Pinpoint the cell where the given text exists, returning its (X, Y) midpoint coordinate. 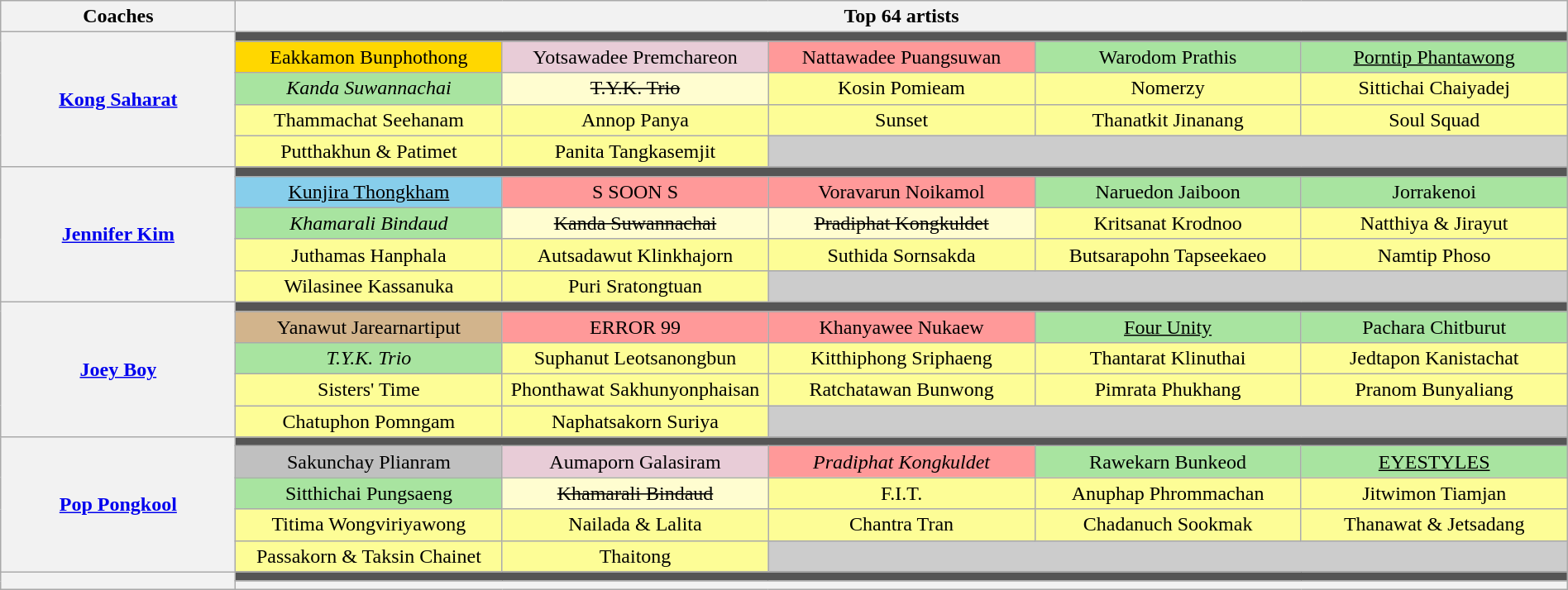
Ratchatawan Bunwong (901, 390)
Thanatkit Jinanang (1168, 120)
Puri Sratongtuan (635, 286)
Naruedon Jaiboon (1168, 192)
Nomerzy (1168, 88)
Sisters' Time (369, 390)
Kunjira Thongkham (369, 192)
Autsadawut Klinkhajorn (635, 255)
Sunset (901, 120)
Nattawadee Puangsuwan (901, 57)
Namtip Phoso (1434, 255)
Four Unity (1168, 326)
Pop Pongkool (118, 504)
Joey Boy (118, 369)
S SOON S (635, 192)
Phonthawat Sakhunyonphaisan (635, 390)
Putthakhun & Patimet (369, 151)
Jitwimon Tiamjan (1434, 493)
Pimrata Phukhang (1168, 390)
EYESTYLES (1434, 462)
Pranom Bunyaliang (1434, 390)
Pachara Chitburut (1434, 326)
Kosin Pomieam (901, 88)
Titima Wongviriyawong (369, 525)
Passakorn & Taksin Chainet (369, 556)
Yanawut Jarearnartiput (369, 326)
Juthamas Hanphala (369, 255)
Yotsawadee Premchareon (635, 57)
Suthida Sornsakda (901, 255)
Top 64 artists (901, 17)
Anuphap Phrommachan (1168, 493)
Rawekarn Bunkeod (1168, 462)
Thaitong (635, 556)
Butsarapohn Tapseekaeo (1168, 255)
ERROR 99 (635, 326)
Khanyawee Nukaew (901, 326)
Porntip Phantawong (1434, 57)
Sakunchay Plianram (369, 462)
Sittichai Chaiyadej (1434, 88)
Kitthiphong Sriphaeng (901, 359)
Eakkamon Bunphothong (369, 57)
Coaches (118, 17)
Sitthichai Pungsaeng (369, 493)
Soul Squad (1434, 120)
Panita Tangkasemjit (635, 151)
Voravarun Noikamol (901, 192)
Chantra Tran (901, 525)
Thammachat Seehanam (369, 120)
Thantarat Klinuthai (1168, 359)
Jorrakenoi (1434, 192)
Natthiya & Jirayut (1434, 223)
Nailada & Lalita (635, 525)
Naphatsakorn Suriya (635, 421)
Kong Saharat (118, 99)
Thanawat & Jetsadang (1434, 525)
Aumaporn Galasiram (635, 462)
F.I.T. (901, 493)
Jennifer Kim (118, 235)
Annop Panya (635, 120)
Suphanut Leotsanongbun (635, 359)
Warodom Prathis (1168, 57)
Jedtapon Kanistachat (1434, 359)
Chadanuch Sookmak (1168, 525)
Wilasinee Kassanuka (369, 286)
Chatuphon Pomngam (369, 421)
Kritsanat Krodnoo (1168, 223)
